Return the (X, Y) coordinate for the center point of the cell that contains the specified text.  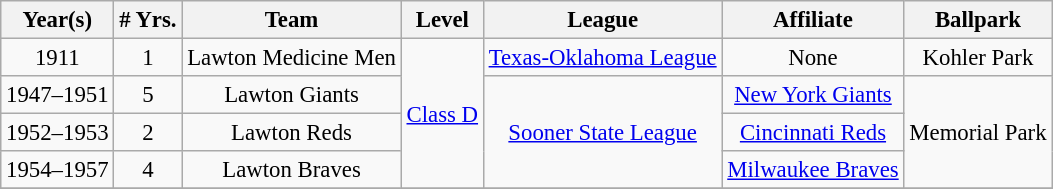
2 (148, 133)
Sooner State League (602, 132)
5 (148, 95)
1 (148, 58)
Milwaukee Braves (813, 170)
Team (292, 20)
1952–1953 (58, 133)
Affiliate (813, 20)
1911 (58, 58)
Ballpark (978, 20)
Lawton Reds (292, 133)
None (813, 58)
Level (442, 20)
Lawton Braves (292, 170)
Lawton Medicine Men (292, 58)
# Yrs. (148, 20)
Memorial Park (978, 132)
Lawton Giants (292, 95)
Cincinnati Reds (813, 133)
New York Giants (813, 95)
1947–1951 (58, 95)
Class D (442, 114)
Kohler Park (978, 58)
Texas-Oklahoma League (602, 58)
League (602, 20)
1954–1957 (58, 170)
Year(s) (58, 20)
4 (148, 170)
